From the cell containing the given text, extract its center point as (X, Y) coordinate. 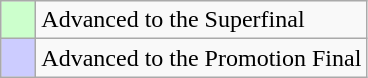
Advanced to the Superfinal (202, 20)
Advanced to the Promotion Final (202, 58)
